Provide the (x, y) coordinate of the cell's center where the given text is located.  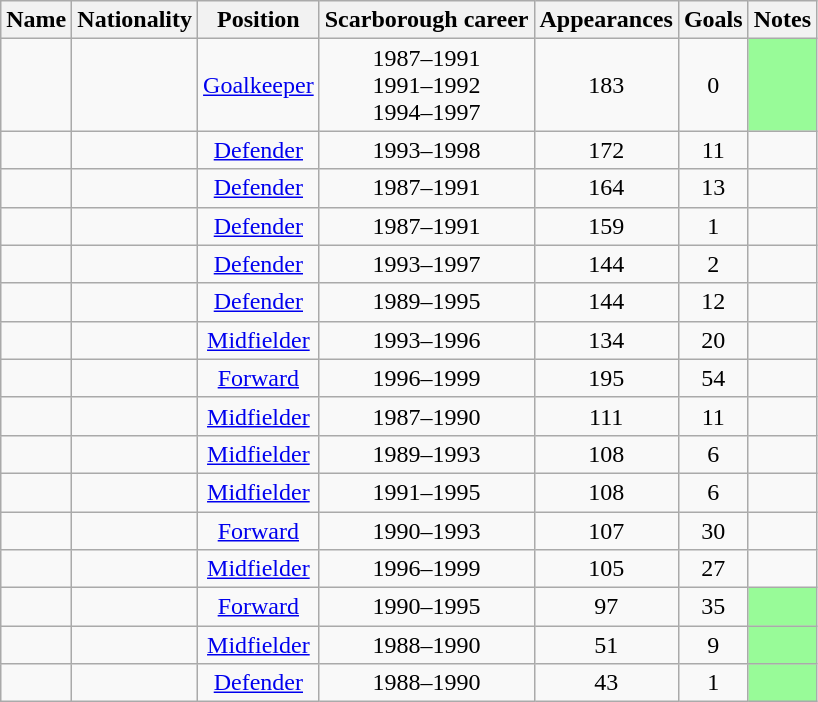
0 (713, 85)
13 (713, 188)
Scarborough career (426, 20)
195 (606, 378)
1993–1996 (426, 340)
51 (606, 645)
2 (713, 264)
Appearances (606, 20)
20 (713, 340)
1990–1995 (426, 607)
1989–1993 (426, 454)
9 (713, 645)
172 (606, 150)
105 (606, 569)
43 (606, 683)
1987–19911991–19921994–1997 (426, 85)
107 (606, 531)
54 (713, 378)
35 (713, 607)
134 (606, 340)
1993–1997 (426, 264)
Position (259, 20)
27 (713, 569)
164 (606, 188)
1987–1990 (426, 416)
1989–1995 (426, 302)
Nationality (135, 20)
Notes (782, 20)
Goals (713, 20)
1990–1993 (426, 531)
183 (606, 85)
1991–1995 (426, 492)
30 (713, 531)
12 (713, 302)
Goalkeeper (259, 85)
1993–1998 (426, 150)
Name (36, 20)
97 (606, 607)
159 (606, 226)
111 (606, 416)
